Locate the cell with the specified text and output its (X, Y) center coordinate. 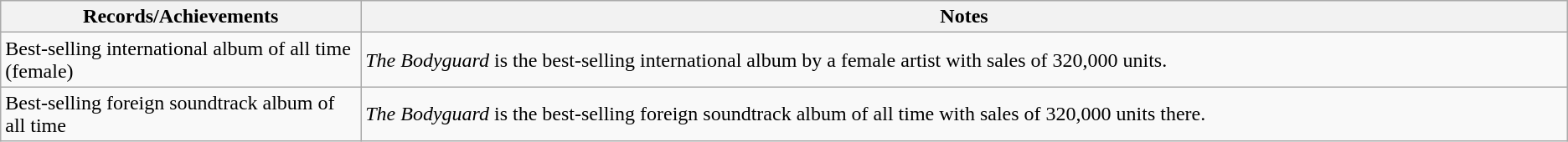
Notes (965, 17)
The Bodyguard is the best-selling international album by a female artist with sales of 320,000 units. (965, 60)
Records/Achievements (181, 17)
The Bodyguard is the best-selling foreign soundtrack album of all time with sales of 320,000 units there. (965, 114)
Best-selling foreign soundtrack album of all time (181, 114)
Best-selling international album of all time (female) (181, 60)
